Output the [X, Y] coordinate of the center of the cell containing the given text.  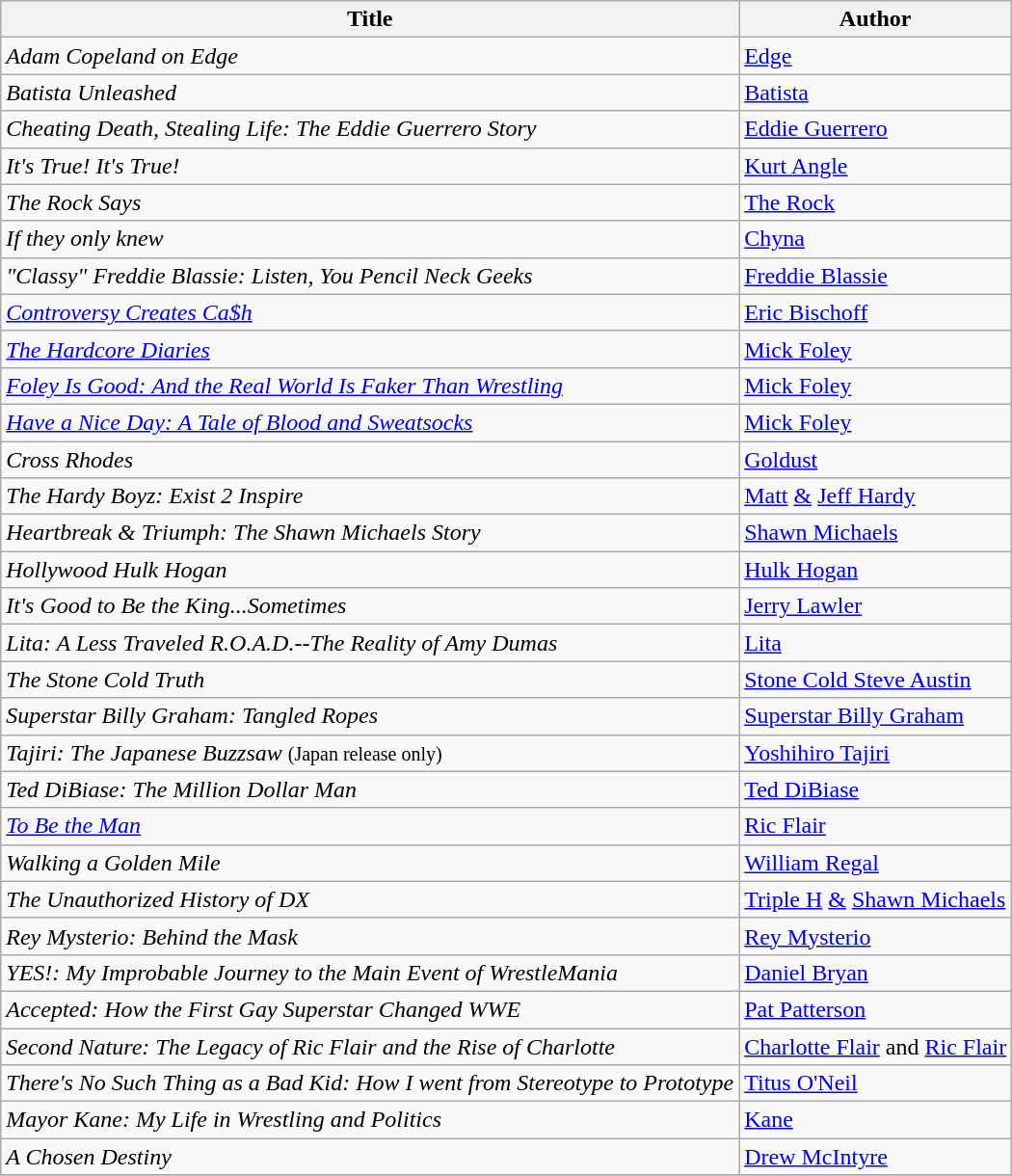
Second Nature: The Legacy of Ric Flair and the Rise of Charlotte [370, 1046]
It's Good to Be the King...Sometimes [370, 606]
Hollywood Hulk Hogan [370, 570]
Matt & Jeff Hardy [875, 496]
The Rock Says [370, 202]
Rey Mysterio: Behind the Mask [370, 936]
Kane [875, 1120]
The Unauthorized History of DX [370, 899]
Superstar Billy Graham [875, 716]
Batista Unleashed [370, 93]
Drew McIntyre [875, 1157]
Author [875, 19]
Adam Copeland on Edge [370, 56]
If they only knew [370, 239]
William Regal [875, 863]
Ted DiBiase [875, 789]
Controversy Creates Ca$h [370, 312]
Lita: A Less Traveled R.O.A.D.--The Reality of Amy Dumas [370, 643]
Foley Is Good: And the Real World Is Faker Than Wrestling [370, 386]
There's No Such Thing as a Bad Kid: How I went from Stereotype to Prototype [370, 1083]
Eddie Guerrero [875, 129]
Ric Flair [875, 826]
Batista [875, 93]
The Rock [875, 202]
Edge [875, 56]
Superstar Billy Graham: Tangled Ropes [370, 716]
A Chosen Destiny [370, 1157]
Stone Cold Steve Austin [875, 680]
Titus O'Neil [875, 1083]
Lita [875, 643]
Title [370, 19]
Cross Rhodes [370, 460]
Rey Mysterio [875, 936]
The Hardcore Diaries [370, 349]
Tajiri: The Japanese Buzzsaw (Japan release only) [370, 753]
Accepted: How the First Gay Superstar Changed WWE [370, 1009]
Ted DiBiase: The Million Dollar Man [370, 789]
Eric Bischoff [875, 312]
Mayor Kane: My Life in Wrestling and Politics [370, 1120]
Triple H & Shawn Michaels [875, 899]
The Stone Cold Truth [370, 680]
Shawn Michaels [875, 533]
Walking a Golden Mile [370, 863]
Goldust [875, 460]
Charlotte Flair and Ric Flair [875, 1046]
Kurt Angle [875, 166]
YES!: My Improbable Journey to the Main Event of WrestleMania [370, 973]
Freddie Blassie [875, 276]
It's True! It's True! [370, 166]
To Be the Man [370, 826]
Have a Nice Day: A Tale of Blood and Sweatsocks [370, 422]
Yoshihiro Tajiri [875, 753]
"Classy" Freddie Blassie: Listen, You Pencil Neck Geeks [370, 276]
Jerry Lawler [875, 606]
Heartbreak & Triumph: The Shawn Michaels Story [370, 533]
Cheating Death, Stealing Life: The Eddie Guerrero Story [370, 129]
Daniel Bryan [875, 973]
The Hardy Boyz: Exist 2 Inspire [370, 496]
Chyna [875, 239]
Hulk Hogan [875, 570]
Pat Patterson [875, 1009]
